Scan for the cell matching the given text and deliver its [X, Y] coordinate at center. 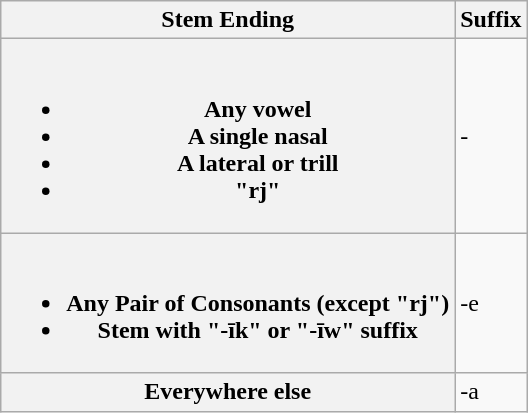
-e [491, 303]
Everywhere else [228, 392]
- [491, 136]
Stem Ending [228, 20]
Any vowelA single nasalA lateral or trill"rj" [228, 136]
Suffix [491, 20]
Any Pair of Consonants (except "rj")Stem with "-īk" or "-īw" suffix [228, 303]
-a [491, 392]
